Return the (x, y) coordinate for the center point of the cell that contains the specified text.  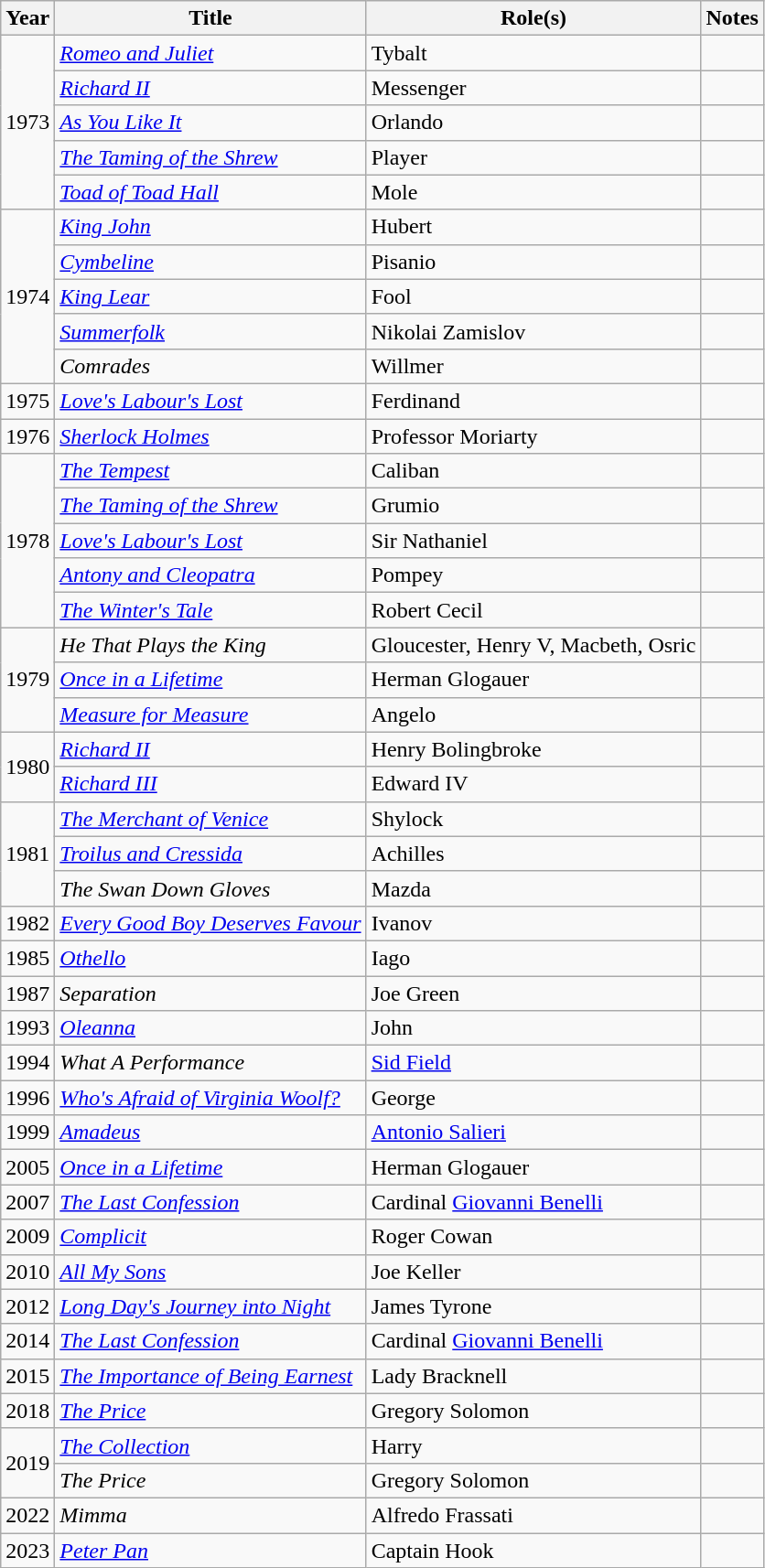
Hubert (533, 227)
Toad of Toad Hall (210, 192)
The Swan Down Gloves (210, 888)
1996 (27, 1098)
Iago (533, 958)
2015 (27, 1376)
1982 (27, 923)
Mole (533, 192)
Antony and Cleopatra (210, 575)
Romeo and Juliet (210, 53)
Robert Cecil (533, 610)
Year (27, 18)
Othello (210, 958)
King John (210, 227)
The Merchant of Venice (210, 819)
1999 (27, 1133)
Oleanna (210, 1028)
Notes (732, 18)
James Tyrone (533, 1306)
1979 (27, 680)
Pompey (533, 575)
The Winter's Tale (210, 610)
Peter Pan (210, 1551)
Antonio Salieri (533, 1133)
Troilus and Cressida (210, 854)
Harry (533, 1445)
Every Good Boy Deserves Favour (210, 923)
Captain Hook (533, 1551)
The Collection (210, 1445)
Gloucester, Henry V, Macbeth, Osric (533, 645)
Angelo (533, 714)
1978 (27, 541)
2009 (27, 1237)
Fool (533, 296)
1976 (27, 436)
Lady Bracknell (533, 1376)
Willmer (533, 366)
King Lear (210, 296)
Separation (210, 993)
As You Like It (210, 123)
He That Plays the King (210, 645)
2023 (27, 1551)
1973 (27, 123)
2007 (27, 1202)
John (533, 1028)
Pisanio (533, 262)
2018 (27, 1411)
2014 (27, 1341)
Shylock (533, 819)
Role(s) (533, 18)
1985 (27, 958)
2019 (27, 1463)
Joe Keller (533, 1272)
All My Sons (210, 1272)
George (533, 1098)
1987 (27, 993)
2005 (27, 1167)
Roger Cowan (533, 1237)
Mazda (533, 888)
1980 (27, 767)
Edward IV (533, 784)
Sherlock Holmes (210, 436)
2010 (27, 1272)
Professor Moriarty (533, 436)
Cymbeline (210, 262)
Henry Bolingbroke (533, 749)
Tybalt (533, 53)
Grumio (533, 506)
Player (533, 157)
1975 (27, 401)
Alfredo Frassati (533, 1515)
Orlando (533, 123)
1981 (27, 854)
Amadeus (210, 1133)
Sir Nathaniel (533, 541)
Title (210, 18)
Measure for Measure (210, 714)
Sid Field (533, 1063)
1993 (27, 1028)
Complicit (210, 1237)
The Tempest (210, 471)
Summerfolk (210, 331)
The Importance of Being Earnest (210, 1376)
Long Day's Journey into Night (210, 1306)
Ferdinand (533, 401)
1974 (27, 296)
Ivanov (533, 923)
Mimma (210, 1515)
2022 (27, 1515)
Achilles (533, 854)
Joe Green (533, 993)
Comrades (210, 366)
Caliban (533, 471)
What A Performance (210, 1063)
1994 (27, 1063)
Nikolai Zamislov (533, 331)
2012 (27, 1306)
Who's Afraid of Virginia Woolf? (210, 1098)
Messenger (533, 88)
Richard III (210, 784)
